Provide the [X, Y] coordinate of the cell's center where the given text is located.  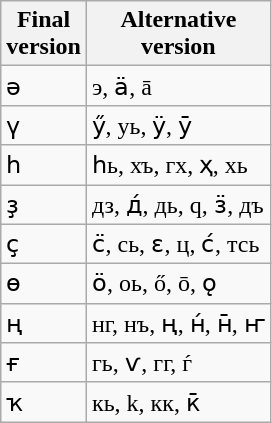
ә [44, 86]
с̈, сь, ԑ, ц, с́, тсь [178, 244]
һь, хъ, гх, ҳ, хь [178, 165]
кь, k, кк, к̄ [178, 402]
ҫ [44, 244]
Alternativeversion [178, 34]
ӧ, оь, ő, ō, ǫ [178, 284]
ө [44, 284]
нг, нъ, ң, н́, н̄, ҥ [178, 323]
ӳ, уь, ӱ, ӯ [178, 125]
ҡ [44, 402]
ү [44, 125]
һ [44, 165]
ң [44, 323]
гь, ѵ, гг, ѓ [178, 363]
э, ӓ, ā [178, 86]
ғ [44, 363]
дз, д́, дь, q, ӟ, дъ [178, 204]
ҙ [44, 204]
Finalversion [44, 34]
